Extract the [X, Y] coordinate from the center of the cell holding the provided text.  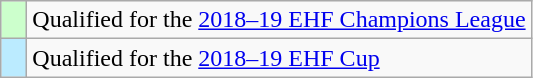
Qualified for the 2018–19 EHF Cup [279, 58]
Qualified for the 2018–19 EHF Champions League [279, 20]
